Return (X, Y) of the center of cell containing provided text 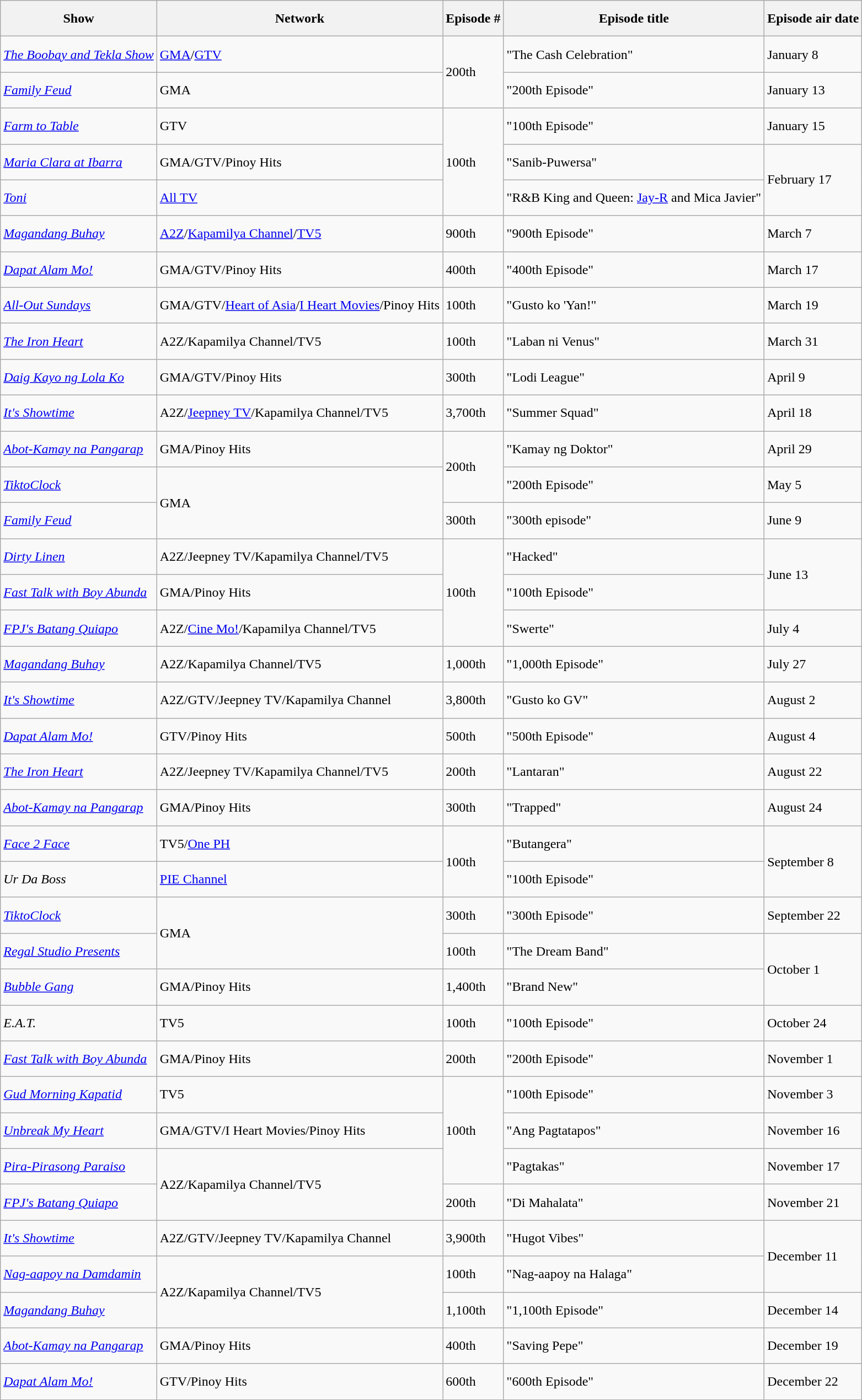
May 5 (813, 485)
August 2 (813, 700)
Gud Morning Kapatid (79, 1095)
August 22 (813, 772)
September 22 (813, 915)
"Trapped" (634, 807)
3,700th (473, 412)
November 16 (813, 1130)
"600th Episode" (634, 1382)
January 13 (813, 90)
March 7 (813, 234)
October 1 (813, 969)
October 24 (813, 1022)
"300th Episode" (634, 915)
"Swerte" (634, 629)
"Saving Pepe" (634, 1345)
Show (79, 19)
"1,100th Episode" (634, 1310)
November 1 (813, 1059)
July 4 (813, 629)
March 31 (813, 341)
"1,000th Episode" (634, 664)
Ur Da Boss (79, 879)
"Ang Pagtatapos" (634, 1130)
April 29 (813, 449)
June 13 (813, 575)
Nag-aapoy na Damdamin (79, 1274)
"Summer Squad" (634, 412)
December 22 (813, 1382)
March 19 (813, 305)
3,900th (473, 1238)
"Di Mahalata" (634, 1202)
August 4 (813, 736)
900th (473, 234)
1,400th (473, 987)
GMA/GTV/Heart of Asia/I Heart Movies/Pinoy Hits (299, 305)
The Boobay and Tekla Show (79, 54)
August 24 (813, 807)
"Kamay ng Doktor" (634, 449)
All TV (299, 197)
April 18 (813, 412)
Regal Studio Presents (79, 951)
December 11 (813, 1256)
March 17 (813, 269)
"Laban ni Venus" (634, 341)
January 8 (813, 54)
Farm to Table (79, 126)
Pira-Pirasong Paraiso (79, 1167)
"Brand New" (634, 987)
GMA/GTV/I Heart Movies/Pinoy Hits (299, 1130)
"The Cash Celebration" (634, 54)
Face 2 Face (79, 844)
December 19 (813, 1345)
"Nag-aapoy na Halaga" (634, 1274)
December 14 (813, 1310)
February 17 (813, 180)
"The Dream Band" (634, 951)
A2Z/Cine Mo!/Kapamilya Channel/TV5 (299, 629)
September 8 (813, 861)
Episode air date (813, 19)
"Sanib-Puwersa" (634, 162)
"Lantaran" (634, 772)
November 3 (813, 1095)
3,800th (473, 700)
"Lodi League" (634, 377)
E.A.T. (79, 1022)
1,100th (473, 1310)
500th (473, 736)
Dirty Linen (79, 557)
"Pagtakas" (634, 1167)
All-Out Sundays (79, 305)
"900th Episode" (634, 234)
"500th Episode" (634, 736)
Episode # (473, 19)
Unbreak My Heart (79, 1130)
Maria Clara at Ibarra (79, 162)
"R&B King and Queen: Jay-R and Mica Javier" (634, 197)
Daig Kayo ng Lola Ko (79, 377)
Toni (79, 197)
"Gusto ko 'Yan!" (634, 305)
"300th episode" (634, 521)
July 27 (813, 664)
"Hugot Vibes" (634, 1238)
November 17 (813, 1167)
"Gusto ko GV" (634, 700)
"Butangera" (634, 844)
November 21 (813, 1202)
600th (473, 1382)
1,000th (473, 664)
"400th Episode" (634, 269)
June 9 (813, 521)
GMA/GTV (299, 54)
Episode title (634, 19)
TV5/One PH (299, 844)
"Hacked" (634, 557)
April 9 (813, 377)
Network (299, 19)
Bubble Gang (79, 987)
GTV (299, 126)
PIE Channel (299, 879)
January 15 (813, 126)
